Provide the [X, Y] coordinate of the cell's center where the given text is located.  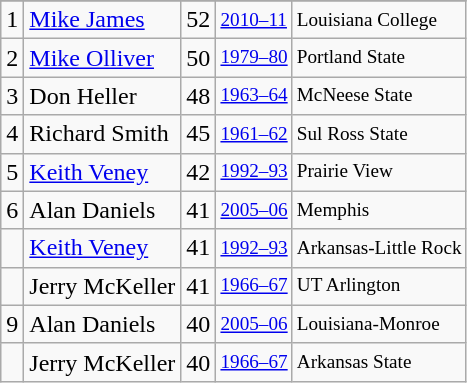
9 [12, 324]
McNeese State [379, 96]
Sul Ross State [379, 134]
6 [12, 210]
42 [198, 172]
UT Arlington [379, 286]
Louisiana College [379, 20]
Richard Smith [102, 134]
Don Heller [102, 96]
2 [12, 58]
3 [12, 96]
48 [198, 96]
1961–62 [254, 134]
Memphis [379, 210]
Mike James [102, 20]
1963–64 [254, 96]
Prairie View [379, 172]
1 [12, 20]
52 [198, 20]
2010–11 [254, 20]
Louisiana-Monroe [379, 324]
4 [12, 134]
1979–80 [254, 58]
5 [12, 172]
Mike Olliver [102, 58]
45 [198, 134]
50 [198, 58]
Arkansas-Little Rock [379, 248]
Arkansas State [379, 362]
Portland State [379, 58]
